Pinpoint the cell where the given text exists, returning its [X, Y] midpoint coordinate. 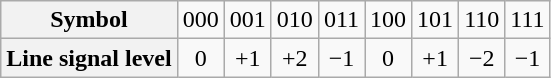
−2 [482, 58]
Symbol [89, 20]
111 [528, 20]
100 [388, 20]
010 [294, 20]
110 [482, 20]
000 [200, 20]
001 [248, 20]
011 [341, 20]
+2 [294, 58]
Line signal level [89, 58]
101 [436, 20]
